From the cell containing the given text, extract its center point as (x, y) coordinate. 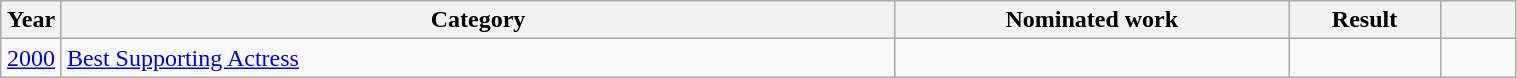
Category (478, 20)
2000 (32, 58)
Nominated work (1092, 20)
Year (32, 20)
Result (1365, 20)
Best Supporting Actress (478, 58)
